Search for the cell housing the specified text and yield its (X, Y) center coordinate. 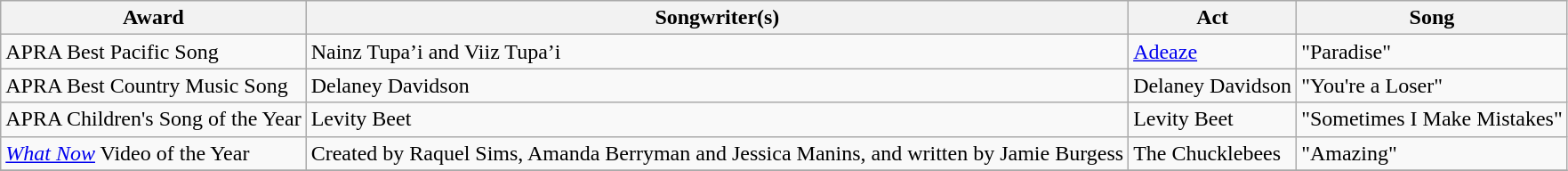
Award (153, 18)
APRA Best Pacific Song (153, 52)
Act (1213, 18)
APRA Best Country Music Song (153, 85)
"You're a Loser" (1432, 85)
The Chucklebees (1213, 153)
APRA Children's Song of the Year (153, 119)
Songwriter(s) (717, 18)
Nainz Tupa’i and Viiz Tupa’i (717, 52)
Song (1432, 18)
Created by Raquel Sims, Amanda Berryman and Jessica Manins, and written by Jamie Burgess (717, 153)
What Now Video of the Year (153, 153)
Adeaze (1213, 52)
"Paradise" (1432, 52)
"Amazing" (1432, 153)
"Sometimes I Make Mistakes" (1432, 119)
